Scan for the cell matching the given text and deliver its (x, y) coordinate at center. 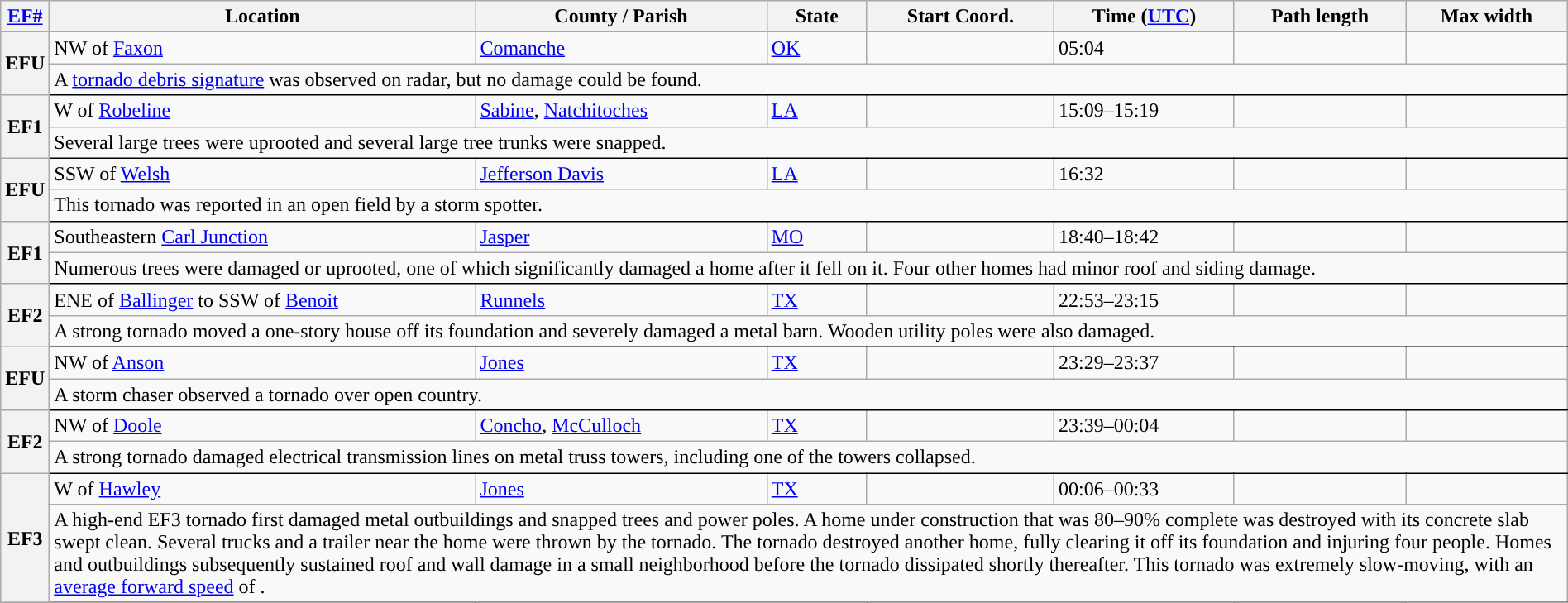
23:29–23:37 (1144, 362)
NW of Faxon (263, 48)
Jefferson Davis (621, 174)
Several large trees were uprooted and several large tree trunks were snapped. (809, 142)
This tornado was reported in an open field by a storm spotter. (809, 205)
NW of Anson (263, 362)
NW of Doole (263, 426)
Location (263, 17)
16:32 (1144, 174)
Path length (1320, 17)
SSW of Welsh (263, 174)
MO (817, 237)
Start Coord. (960, 17)
Max width (1487, 17)
State (817, 17)
15:09–15:19 (1144, 111)
18:40–18:42 (1144, 237)
W of Robeline (263, 111)
Time (UTC) (1144, 17)
County / Parish (621, 17)
W of Hawley (263, 489)
Runnels (621, 299)
A tornado debris signature was observed on radar, but no damage could be found. (809, 79)
Southeastern Carl Junction (263, 237)
Concho, McCulloch (621, 426)
EF# (25, 17)
Jasper (621, 237)
A storm chaser observed a tornado over open country. (809, 395)
00:06–00:33 (1144, 489)
A strong tornado damaged electrical transmission lines on metal truss towers, including one of the towers collapsed. (809, 457)
Comanche (621, 48)
A strong tornado moved a one-story house off its foundation and severely damaged a metal barn. Wooden utility poles were also damaged. (809, 331)
22:53–23:15 (1144, 299)
EF3 (25, 538)
05:04 (1144, 48)
23:39–00:04 (1144, 426)
ENE of Ballinger to SSW of Benoit (263, 299)
Sabine, Natchitoches (621, 111)
OK (817, 48)
